Return the (X, Y) coordinate for the center point of the cell that contains the specified text.  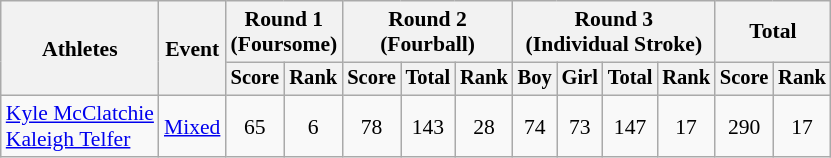
Girl (580, 79)
Boy (535, 79)
Round 2(Fourball) (427, 32)
28 (484, 126)
6 (313, 126)
Mixed (192, 126)
Kyle McClatchieKaleigh Telfer (80, 126)
74 (535, 126)
Round 3(Individual Stroke) (614, 32)
147 (630, 126)
Round 1(Foursome) (284, 32)
143 (428, 126)
78 (371, 126)
Athletes (80, 48)
73 (580, 126)
Event (192, 48)
65 (254, 126)
290 (744, 126)
